Determine the (x, y) coordinate at the center of the cell enclosing the given text.  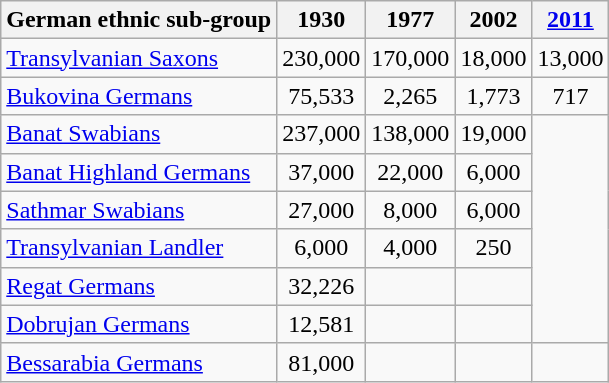
Sathmar Swabians (139, 210)
German ethnic sub-group (139, 20)
Bessarabia Germans (139, 362)
Transylvanian Landler (139, 248)
13,000 (570, 58)
230,000 (322, 58)
1,773 (494, 96)
2002 (494, 20)
170,000 (410, 58)
Regat Germans (139, 286)
27,000 (322, 210)
2011 (570, 20)
4,000 (410, 248)
717 (570, 96)
Transylvanian Saxons (139, 58)
8,000 (410, 210)
75,533 (322, 96)
138,000 (410, 134)
12,581 (322, 324)
37,000 (322, 172)
Banat Highland Germans (139, 172)
250 (494, 248)
Banat Swabians (139, 134)
81,000 (322, 362)
1930 (322, 20)
18,000 (494, 58)
19,000 (494, 134)
22,000 (410, 172)
Dobrujan Germans (139, 324)
Bukovina Germans (139, 96)
237,000 (322, 134)
1977 (410, 20)
32,226 (322, 286)
2,265 (410, 96)
